Capture the cell that displays the provided text and extract its [X, Y] central coordinate. 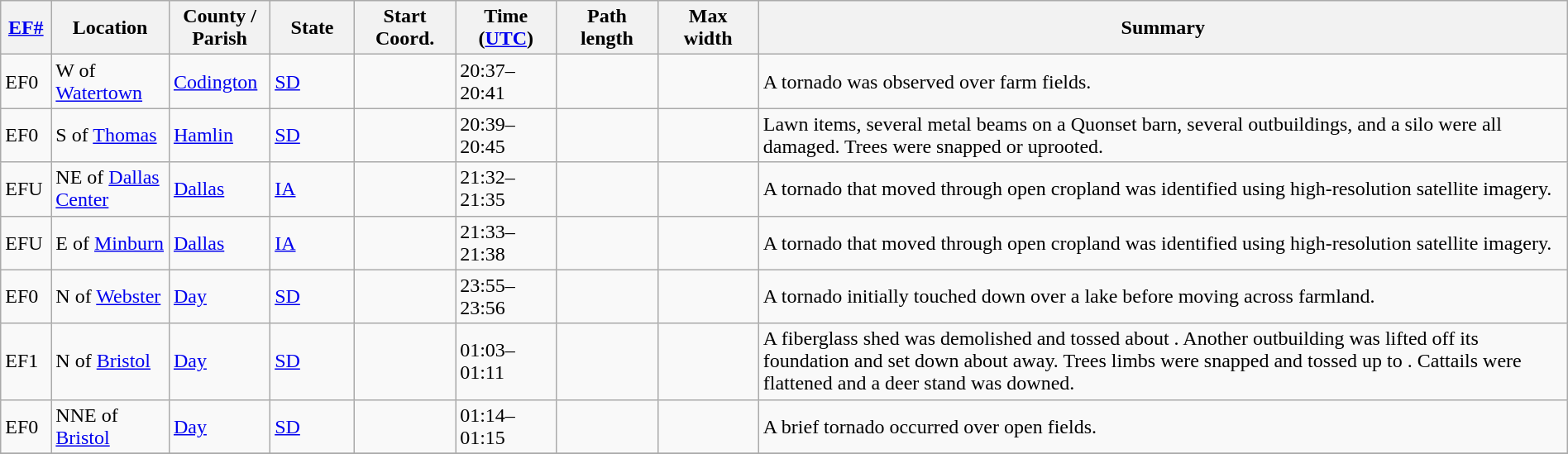
Summary [1163, 28]
NNE of Bristol [111, 427]
23:55–23:56 [506, 296]
20:37–20:41 [506, 81]
Start Coord. [404, 28]
A brief tornado occurred over open fields. [1163, 427]
E of Minburn [111, 243]
Time (UTC) [506, 28]
EF# [26, 28]
Location [111, 28]
01:03–01:11 [506, 361]
State [313, 28]
Lawn items, several metal beams on a Quonset barn, several outbuildings, and a silo were all damaged. Trees were snapped or uprooted. [1163, 136]
Hamlin [219, 136]
21:33–21:38 [506, 243]
A tornado was observed over farm fields. [1163, 81]
W of Watertown [111, 81]
01:14–01:15 [506, 427]
EF1 [26, 361]
County / Parish [219, 28]
N of Bristol [111, 361]
Max width [708, 28]
S of Thomas [111, 136]
Path length [607, 28]
N of Webster [111, 296]
21:32–21:35 [506, 189]
20:39–20:45 [506, 136]
Codington [219, 81]
A tornado initially touched down over a lake before moving across farmland. [1163, 296]
NE of Dallas Center [111, 189]
